Output the (x, y) coordinate of the center of the cell containing the given text.  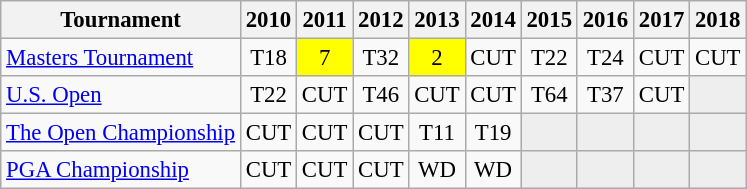
T46 (381, 95)
2 (437, 58)
2011 (325, 20)
The Open Championship (121, 133)
T24 (605, 58)
T32 (381, 58)
2010 (268, 20)
7 (325, 58)
2014 (493, 20)
T19 (493, 133)
T11 (437, 133)
T18 (268, 58)
PGA Championship (121, 170)
T64 (549, 95)
Tournament (121, 20)
2013 (437, 20)
T37 (605, 95)
Masters Tournament (121, 58)
2015 (549, 20)
2017 (661, 20)
2018 (718, 20)
2012 (381, 20)
U.S. Open (121, 95)
2016 (605, 20)
